Scan for the cell matching the given text and deliver its [X, Y] coordinate at center. 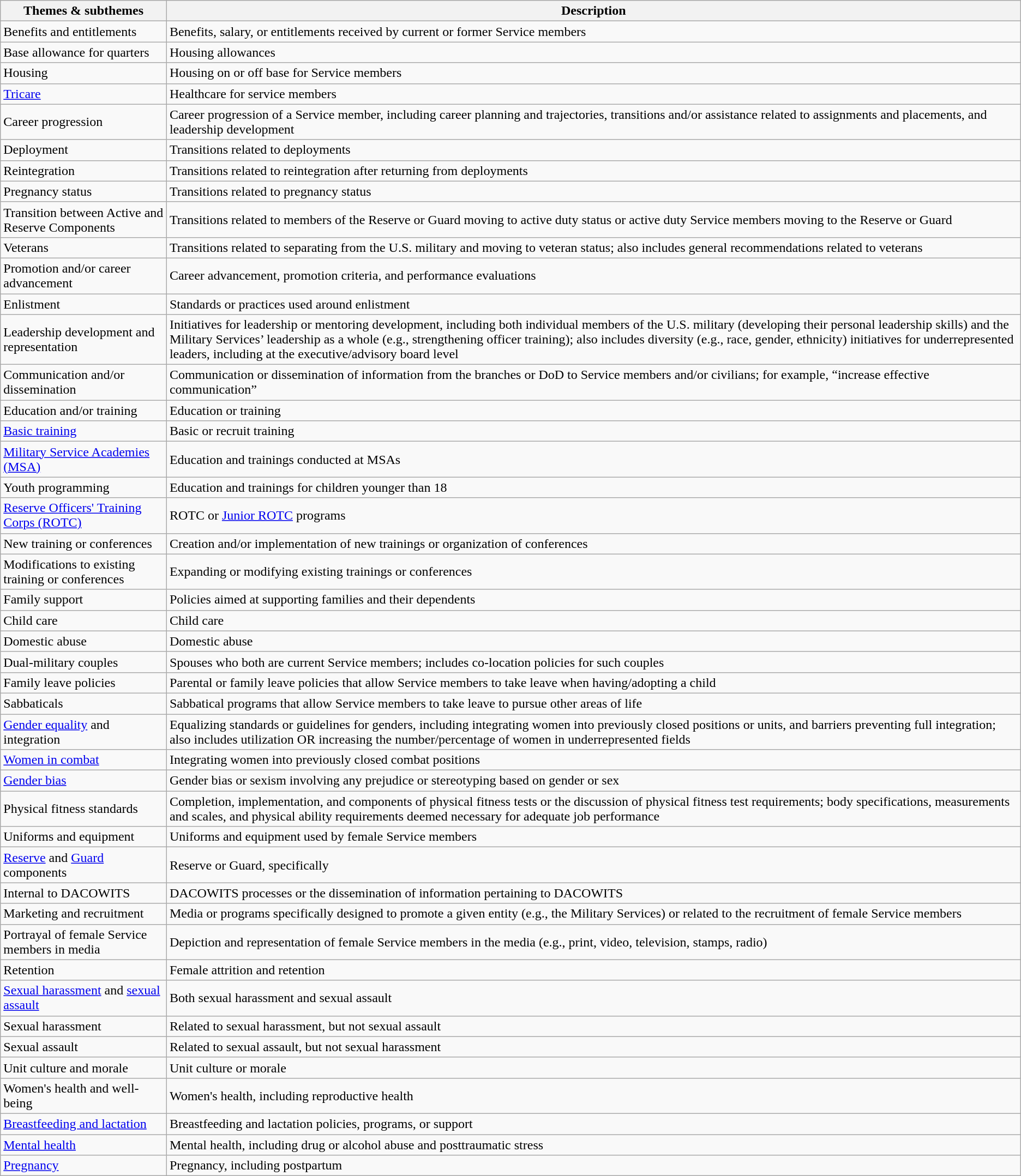
Sexual harassment [84, 1026]
Tricare [84, 94]
Education or training [593, 411]
Transitions related to members of the Reserve or Guard moving to active duty status or active duty Service members moving to the Reserve or Guard [593, 219]
Dual-military couples [84, 662]
Housing allowances [593, 52]
Marketing and recruitment [84, 914]
Reserve Officers' Training Corps (ROTC) [84, 516]
Transitions related to pregnancy status [593, 191]
Sabbaticals [84, 703]
Related to sexual harassment, but not sexual assault [593, 1026]
Housing [84, 73]
Women's health and well-being [84, 1096]
Mental health [84, 1144]
ROTC or Junior ROTC programs [593, 516]
Education and trainings conducted at MSAs [593, 459]
Unit culture or morale [593, 1068]
Reintegration [84, 171]
Healthcare for service members [593, 94]
Transitions related to reintegration after returning from deployments [593, 171]
Transitions related to separating from the U.S. military and moving to veteran status; also includes general recommendations related to veterans [593, 248]
Gender equality and integration [84, 732]
Uniforms and equipment used by female Service members [593, 837]
Education and trainings for children younger than 18 [593, 487]
Retention [84, 970]
Pregnancy [84, 1166]
Policies aimed at supporting families and their dependents [593, 600]
Female attrition and retention [593, 970]
Benefits, salary, or entitlements received by current or former Service members [593, 32]
Career progression [84, 122]
Gender bias [84, 781]
Gender bias or sexism involving any prejudice or stereotyping based on gender or sex [593, 781]
Breastfeeding and lactation [84, 1124]
Integrating women into previously closed combat positions [593, 760]
Communication and/or dissemination [84, 383]
Expanding or modifying existing trainings or conferences [593, 571]
Family leave policies [84, 683]
Related to sexual assault, but not sexual harassment [593, 1047]
Leadership development and representation [84, 340]
Deployment [84, 150]
Sexual assault [84, 1047]
Women's health, including reproductive health [593, 1096]
Sexual harassment and sexual assault [84, 998]
Modifications to existing training or conferences [84, 571]
Career advancement, promotion criteria, and performance evaluations [593, 276]
Enlistment [84, 304]
Pregnancy, including postpartum [593, 1166]
Education and/or training [84, 411]
Family support [84, 600]
Reserve and Guard components [84, 865]
Breastfeeding and lactation policies, programs, or support [593, 1124]
Both sexual harassment and sexual assault [593, 998]
Women in combat [84, 760]
Sabbatical programs that allow Service members to take leave to pursue other areas of life [593, 703]
Base allowance for quarters [84, 52]
Unit culture and morale [84, 1068]
Transition between Active and Reserve Components [84, 219]
Pregnancy status [84, 191]
Youth programming [84, 487]
Internal to DACOWITS [84, 893]
Benefits and entitlements [84, 32]
Description [593, 11]
Basic training [84, 431]
Parental or family leave policies that allow Service members to take leave when having/adopting a child [593, 683]
Physical fitness standards [84, 809]
Themes & subthemes [84, 11]
Promotion and/or career advancement [84, 276]
Creation and/or implementation of new trainings or organization of conferences [593, 544]
Uniforms and equipment [84, 837]
Veterans [84, 248]
Housing on or off base for Service members [593, 73]
Mental health, including drug or alcohol abuse and posttraumatic stress [593, 1144]
DACOWITS processes or the dissemination of information pertaining to DACOWITS [593, 893]
Basic or recruit training [593, 431]
Depiction and representation of female Service members in the media (e.g., print, video, television, stamps, radio) [593, 942]
New training or conferences [84, 544]
Spouses who both are current Service members; includes co-location policies for such couples [593, 662]
Transitions related to deployments [593, 150]
Standards or practices used around enlistment [593, 304]
Portrayal of female Service members in media [84, 942]
Military Service Academies (MSA) [84, 459]
Reserve or Guard, specifically [593, 865]
